Scan for the cell matching the given text and deliver its [X, Y] coordinate at center. 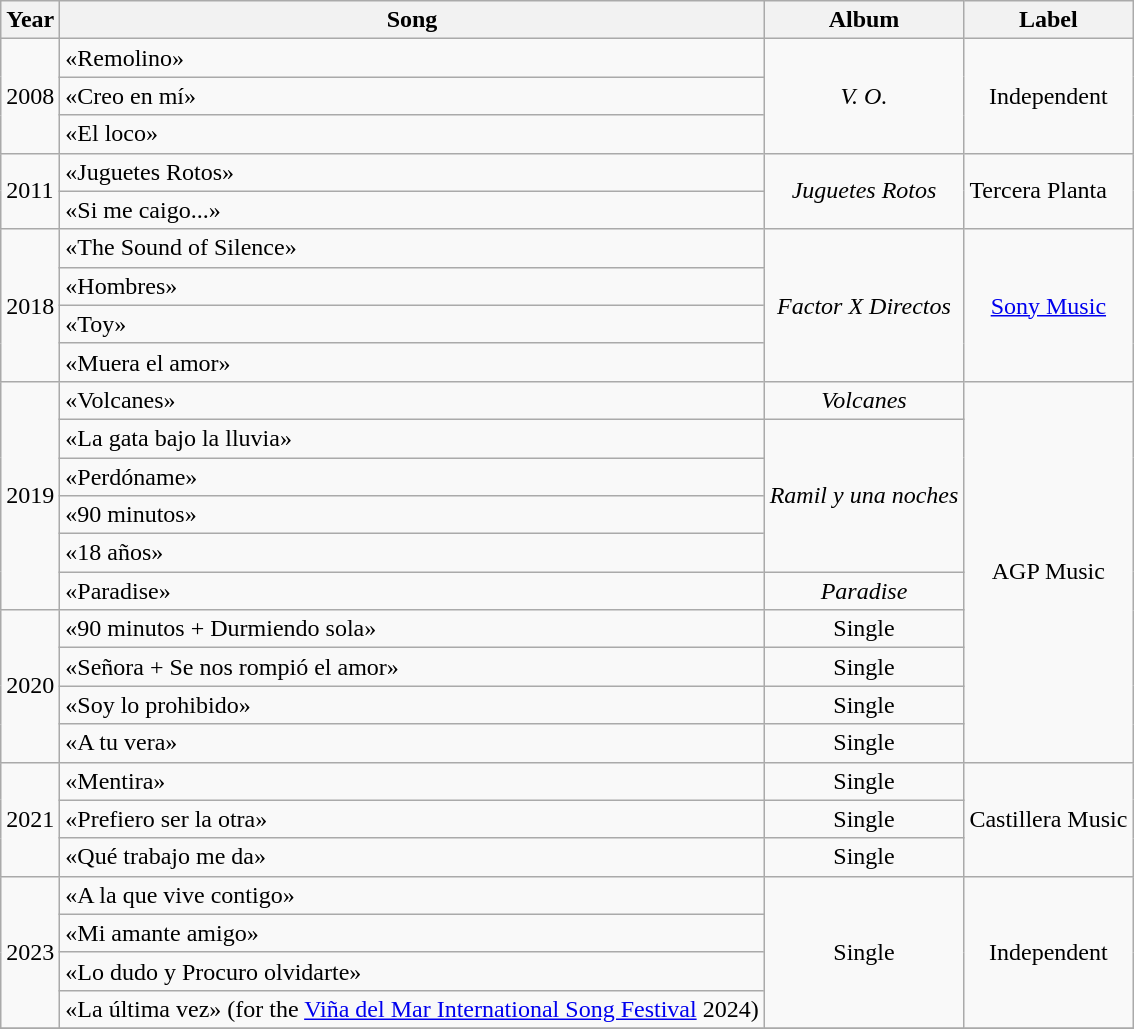
Volcanes [864, 400]
2021 [30, 819]
«Hombres» [412, 286]
«Paradise» [412, 591]
Album [864, 20]
«Volcanes» [412, 400]
«A la que vive contigo» [412, 895]
«La última vez» (for the Viña del Mar International Song Festival 2024) [412, 1009]
Ramil y una noches [864, 495]
«90 minutos + Durmiendo sola» [412, 629]
«18 años» [412, 553]
«Juguetes Rotos» [412, 172]
Year [30, 20]
2011 [30, 191]
Castillera Music [1048, 819]
«Perdóname» [412, 477]
«90 minutos» [412, 515]
Paradise [864, 591]
«La gata bajo la lluvia» [412, 438]
«Soy lo prohibido» [412, 705]
«Toy» [412, 324]
Factor X Directos [864, 305]
Sony Music [1048, 305]
«Si me caigo...» [412, 210]
V. O. [864, 96]
AGP Music [1048, 572]
Label [1048, 20]
Tercera Planta [1048, 191]
Song [412, 20]
2018 [30, 305]
«Prefiero ser la otra» [412, 819]
2008 [30, 96]
2023 [30, 952]
«Qué trabajo me da» [412, 857]
«Mi amante amigo» [412, 933]
«Mentira» [412, 781]
2020 [30, 686]
«Creo en mí» [412, 96]
Juguetes Rotos [864, 191]
«The Sound of Silence» [412, 248]
«Muera el amor» [412, 362]
2019 [30, 495]
«Remolino» [412, 58]
«El loco» [412, 134]
«Lo dudo y Procuro olvidarte» [412, 971]
«A tu vera» [412, 743]
«Señora + Se nos rompió el amor» [412, 667]
